From the cell containing the given text, extract its center point as (x, y) coordinate. 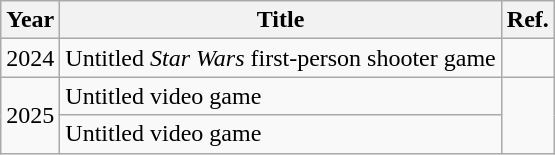
2024 (30, 58)
Year (30, 20)
Ref. (528, 20)
2025 (30, 115)
Title (280, 20)
Untitled Star Wars first-person shooter game (280, 58)
